Scan for the cell matching the given text and deliver its [X, Y] coordinate at center. 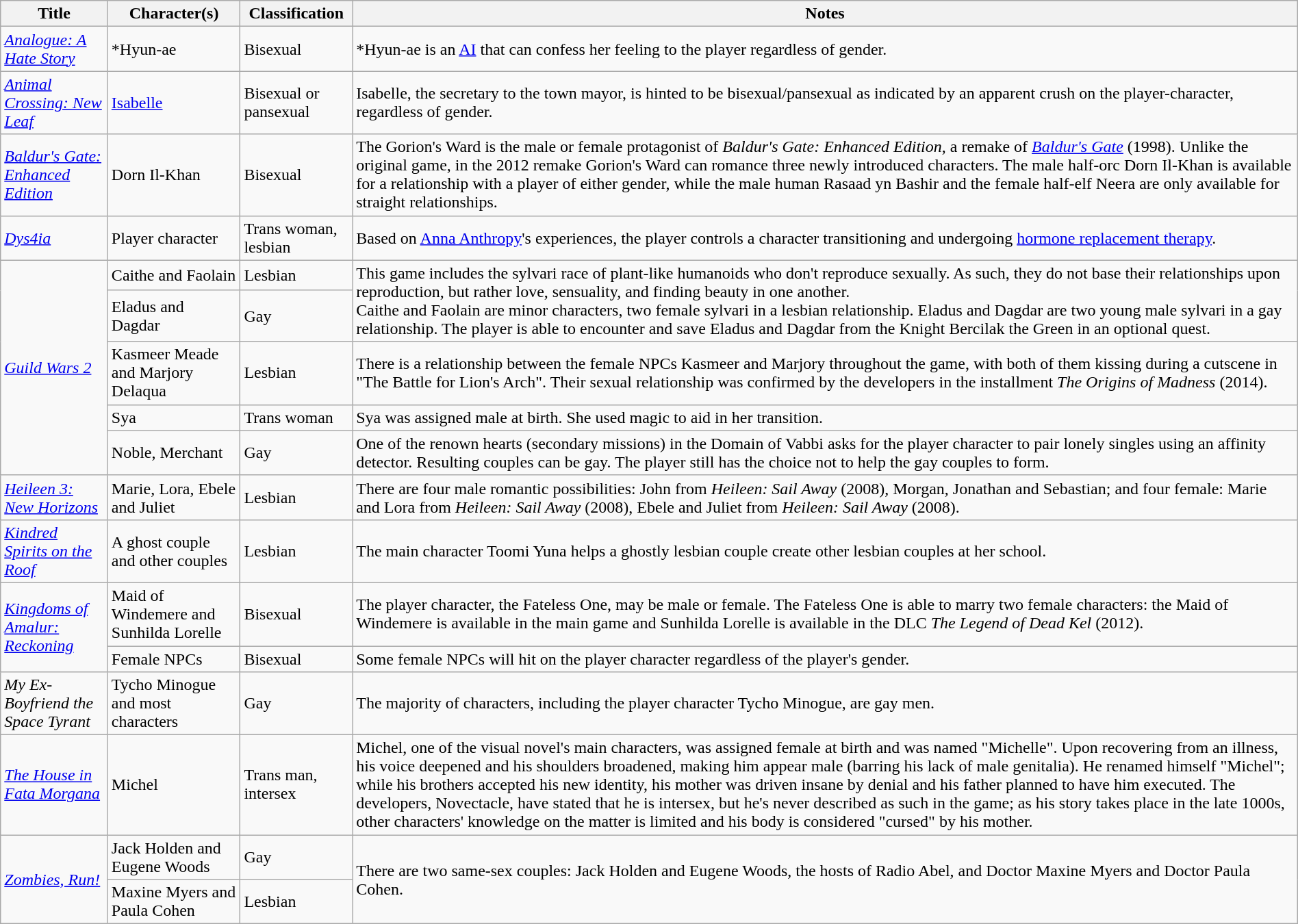
Baldur's Gate: Enhanced Edition [55, 175]
Kindred Spirits on the Roof [55, 551]
Noble, Merchant [174, 453]
Classification [296, 14]
Based on Anna Anthropy's experiences, the player controls a character transitioning and undergoing hormone replacement therapy. [826, 238]
Sya [174, 418]
Trans man, intersex [296, 785]
Female NPCs [174, 659]
A ghost couple and other couples [174, 551]
Notes [826, 14]
Trans woman [296, 418]
Some female NPCs will hit on the player character regardless of the player's gender. [826, 659]
*Hyun-ae [174, 49]
Michel [174, 785]
Tycho Minogue and most characters [174, 704]
Character(s) [174, 14]
The House in Fata Morgana [55, 785]
Bisexual or pansexual [296, 103]
Animal Crossing: New Leaf [55, 103]
Dorn Il-Khan [174, 175]
Maxine Myers and Paula Cohen [174, 902]
Caithe and Faolain [174, 275]
The majority of characters, including the player character Tycho Minogue, are gay men. [826, 704]
Kasmeer Meade and Marjory Delaqua [174, 373]
The main character Toomi Yuna helps a ghostly lesbian couple create other lesbian couples at her school. [826, 551]
Jack Holden and Eugene Woods [174, 857]
Title [55, 14]
Dys4ia [55, 238]
Isabelle [174, 103]
There are two same-sex couples: Jack Holden and Eugene Woods, the hosts of Radio Abel, and Doctor Maxine Myers and Doctor Paula Cohen. [826, 880]
*Hyun-ae is an AI that can confess her feeling to the player regardless of gender. [826, 49]
Trans woman, lesbian [296, 238]
Player character [174, 238]
My Ex-Boyfriend the Space Tyrant [55, 704]
Sya was assigned male at birth. She used magic to aid in her transition. [826, 418]
Zombies, Run! [55, 880]
Eladus and Dagdar [174, 316]
Guild Wars 2 [55, 368]
Kingdoms of Amalur: Reckoning [55, 627]
Heileen 3: New Horizons [55, 497]
Analogue: A Hate Story [55, 49]
Maid of Windemere and Sunhilda Lorelle [174, 614]
Marie, Lora, Ebele and Juliet [174, 497]
